Detect which cell encompasses the target text, then output its (x, y) center coordinate. 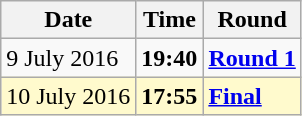
Round 1 (252, 58)
Date (68, 20)
9 July 2016 (68, 58)
Final (252, 96)
17:55 (170, 96)
10 July 2016 (68, 96)
Round (252, 20)
Time (170, 20)
19:40 (170, 58)
